Locate the cell with the specified text and output its [X, Y] center coordinate. 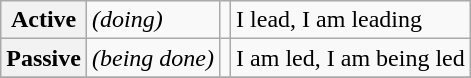
I lead, I am leading [351, 20]
(doing) [152, 20]
Passive [44, 58]
Active [44, 20]
(being done) [152, 58]
I am led, I am being led [351, 58]
